Scan for the cell matching the given text and deliver its (x, y) coordinate at center. 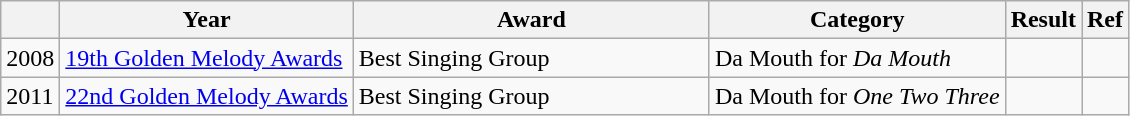
Da Mouth for Da Mouth (857, 58)
Ref (1106, 20)
22nd Golden Melody Awards (207, 96)
19th Golden Melody Awards (207, 58)
2011 (30, 96)
Year (207, 20)
Result (1043, 20)
Category (857, 20)
2008 (30, 58)
Award (531, 20)
Da Mouth for One Two Three (857, 96)
